Capture the cell that displays the provided text and extract its (X, Y) central coordinate. 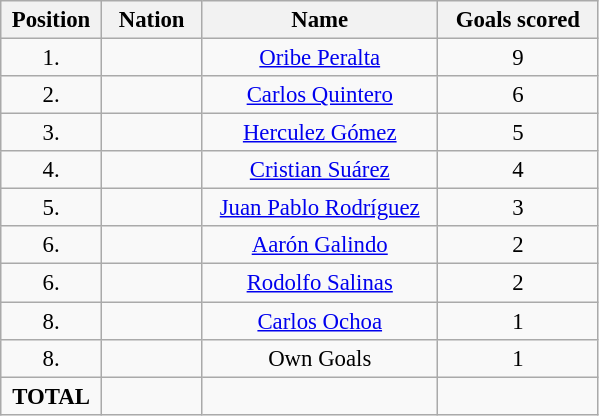
4. (52, 170)
4 (518, 170)
3 (518, 208)
TOTAL (52, 396)
2. (52, 95)
Cristian Suárez (320, 170)
Aarón Galindo (320, 245)
6 (518, 95)
Rodolfo Salinas (320, 283)
Name (320, 20)
3. (52, 133)
Juan Pablo Rodríguez (320, 208)
Herculez Gómez (320, 133)
1. (52, 58)
Carlos Quintero (320, 95)
5 (518, 133)
Nation (152, 20)
Carlos Ochoa (320, 321)
Own Goals (320, 358)
Goals scored (518, 20)
Oribe Peralta (320, 58)
9 (518, 58)
Position (52, 20)
5. (52, 208)
